Pinpoint the cell where the given text exists, returning its [x, y] midpoint coordinate. 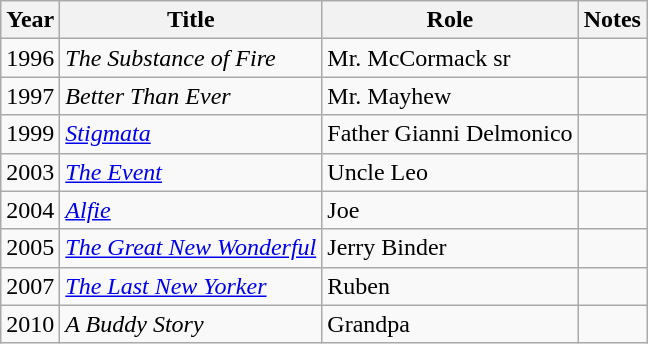
Joe [450, 210]
Alfie [191, 210]
A Buddy Story [191, 324]
The Event [191, 172]
1999 [30, 134]
Notes [612, 20]
Title [191, 20]
2010 [30, 324]
2004 [30, 210]
The Last New Yorker [191, 286]
Jerry Binder [450, 248]
2005 [30, 248]
Mr. McCormack sr [450, 58]
Mr. Mayhew [450, 96]
Stigmata [191, 134]
The Great New Wonderful [191, 248]
Grandpa [450, 324]
Ruben [450, 286]
The Substance of Fire [191, 58]
Role [450, 20]
Better Than Ever [191, 96]
Year [30, 20]
1996 [30, 58]
1997 [30, 96]
2007 [30, 286]
Uncle Leo [450, 172]
Father Gianni Delmonico [450, 134]
2003 [30, 172]
